Provide the (x, y) coordinate of the cell's center where the given text is located.  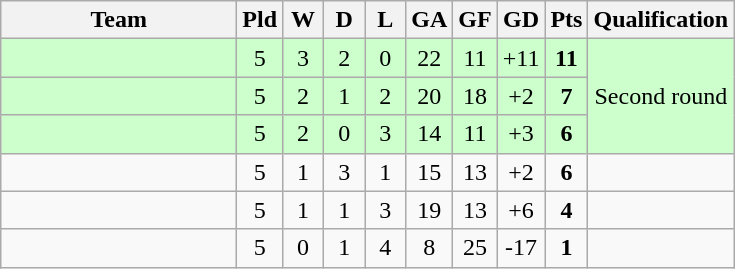
19 (430, 210)
Second round (661, 96)
+11 (521, 58)
8 (430, 248)
18 (475, 96)
GD (521, 20)
GF (475, 20)
GA (430, 20)
20 (430, 96)
+3 (521, 134)
22 (430, 58)
L (386, 20)
Qualification (661, 20)
25 (475, 248)
14 (430, 134)
15 (430, 172)
W (304, 20)
Pld (260, 20)
Team (119, 20)
Pts (566, 20)
7 (566, 96)
-17 (521, 248)
D (344, 20)
+6 (521, 210)
